Extract the [X, Y] coordinate from the center of the cell holding the provided text.  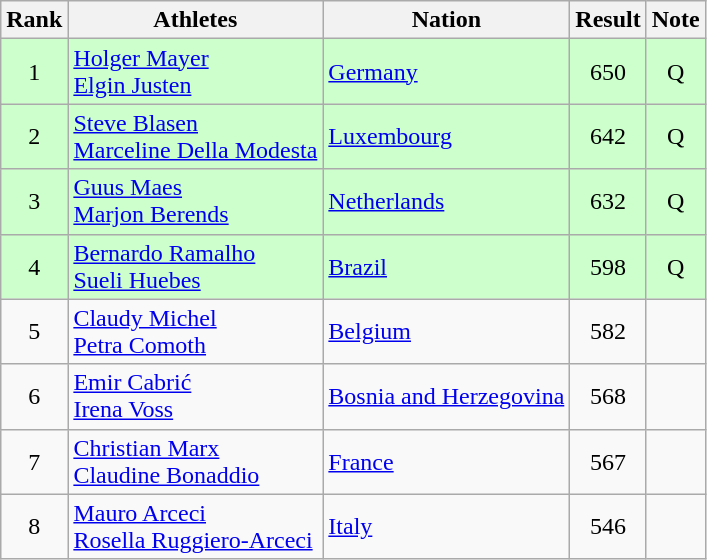
650 [608, 72]
France [446, 462]
Brazil [446, 266]
6 [34, 396]
Nation [446, 20]
Netherlands [446, 202]
Rank [34, 20]
546 [608, 526]
Athletes [196, 20]
8 [34, 526]
642 [608, 136]
Italy [446, 526]
5 [34, 332]
Mauro ArceciRosella Ruggiero-Arceci [196, 526]
582 [608, 332]
Result [608, 20]
1 [34, 72]
632 [608, 202]
4 [34, 266]
Luxembourg [446, 136]
567 [608, 462]
598 [608, 266]
Bernardo RamalhoSueli Huebes [196, 266]
2 [34, 136]
7 [34, 462]
Belgium [446, 332]
Bosnia and Herzegovina [446, 396]
Holger MayerElgin Justen [196, 72]
568 [608, 396]
Steve BlasenMarceline Della Modesta [196, 136]
Christian MarxClaudine Bonaddio [196, 462]
Note [676, 20]
Guus MaesMarjon Berends [196, 202]
3 [34, 202]
Claudy MichelPetra Comoth [196, 332]
Emir CabrićIrena Voss [196, 396]
Germany [446, 72]
